Pinpoint the cell where the given text exists, returning its (x, y) midpoint coordinate. 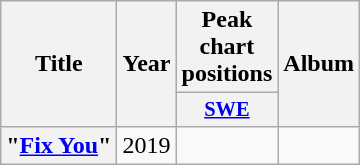
"Fix You" (59, 145)
2019 (146, 145)
Peak chart positions (227, 47)
Album (319, 64)
SWE (227, 110)
Year (146, 64)
Title (59, 64)
